From the cell containing the given text, extract its center point as [X, Y] coordinate. 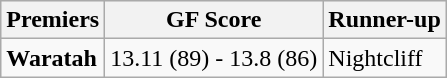
Nightcliff [385, 58]
Runner-up [385, 20]
Waratah [53, 58]
Premiers [53, 20]
13.11 (89) - 13.8 (86) [214, 58]
GF Score [214, 20]
